Extract the [x, y] coordinate from the center of the cell holding the provided text.  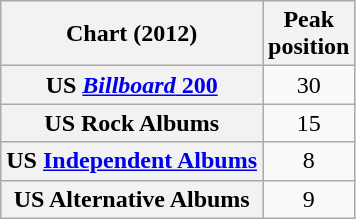
Chart (2012) [132, 34]
Peakposition [309, 34]
30 [309, 85]
8 [309, 161]
US Billboard 200 [132, 85]
15 [309, 123]
US Rock Albums [132, 123]
US Alternative Albums [132, 199]
9 [309, 199]
US Independent Albums [132, 161]
